Output the [X, Y] coordinate of the center of the cell containing the given text.  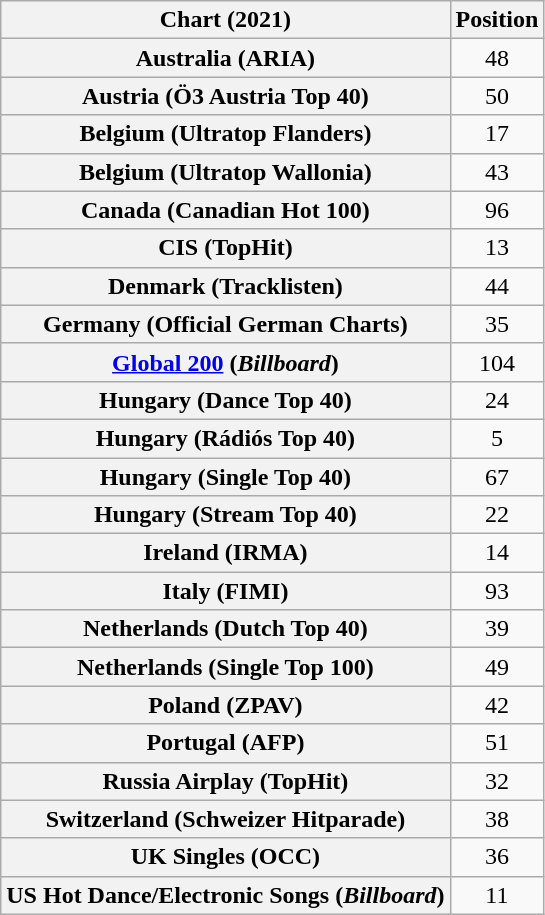
Canada (Canadian Hot 100) [226, 210]
32 [497, 781]
48 [497, 58]
Italy (FIMI) [226, 591]
22 [497, 515]
Hungary (Dance Top 40) [226, 400]
17 [497, 134]
96 [497, 210]
Ireland (IRMA) [226, 553]
51 [497, 743]
Belgium (Ultratop Wallonia) [226, 172]
42 [497, 705]
Global 200 (Billboard) [226, 362]
Russia Airplay (TopHit) [226, 781]
67 [497, 477]
13 [497, 248]
UK Singles (OCC) [226, 857]
Netherlands (Single Top 100) [226, 667]
Hungary (Single Top 40) [226, 477]
93 [497, 591]
Netherlands (Dutch Top 40) [226, 629]
US Hot Dance/Electronic Songs (Billboard) [226, 895]
CIS (TopHit) [226, 248]
Portugal (AFP) [226, 743]
Denmark (Tracklisten) [226, 286]
Australia (ARIA) [226, 58]
Germany (Official German Charts) [226, 324]
Hungary (Rádiós Top 40) [226, 438]
24 [497, 400]
35 [497, 324]
5 [497, 438]
Austria (Ö3 Austria Top 40) [226, 96]
14 [497, 553]
50 [497, 96]
Poland (ZPAV) [226, 705]
39 [497, 629]
44 [497, 286]
104 [497, 362]
Belgium (Ultratop Flanders) [226, 134]
43 [497, 172]
49 [497, 667]
Switzerland (Schweizer Hitparade) [226, 819]
Position [497, 20]
11 [497, 895]
Chart (2021) [226, 20]
Hungary (Stream Top 40) [226, 515]
38 [497, 819]
36 [497, 857]
